Capture the cell that displays the provided text and extract its [x, y] central coordinate. 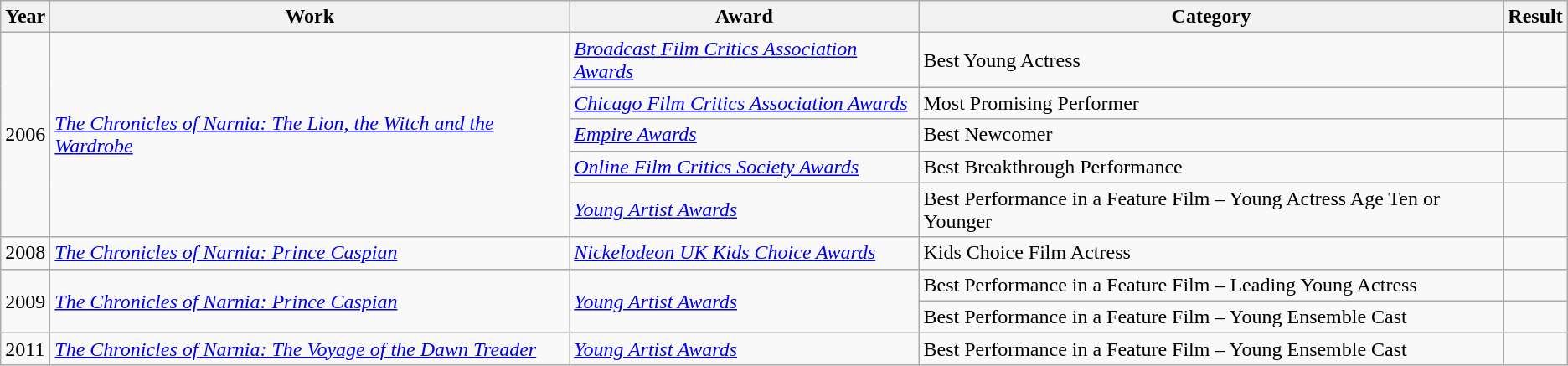
Result [1535, 17]
2008 [25, 253]
Most Promising Performer [1211, 103]
Online Film Critics Society Awards [744, 167]
2011 [25, 348]
Year [25, 17]
Kids Choice Film Actress [1211, 253]
2006 [25, 135]
Best Performance in a Feature Film – Young Actress Age Ten or Younger [1211, 209]
Best Young Actress [1211, 60]
2009 [25, 301]
The Chronicles of Narnia: The Lion, the Witch and the Wardrobe [310, 135]
Chicago Film Critics Association Awards [744, 103]
Best Newcomer [1211, 135]
Nickelodeon UK Kids Choice Awards [744, 253]
Work [310, 17]
Best Breakthrough Performance [1211, 167]
Best Performance in a Feature Film – Leading Young Actress [1211, 285]
Award [744, 17]
The Chronicles of Narnia: The Voyage of the Dawn Treader [310, 348]
Broadcast Film Critics Association Awards [744, 60]
Category [1211, 17]
Empire Awards [744, 135]
